For the text-containing cell, return its midpoint in [X, Y] coordinate format. 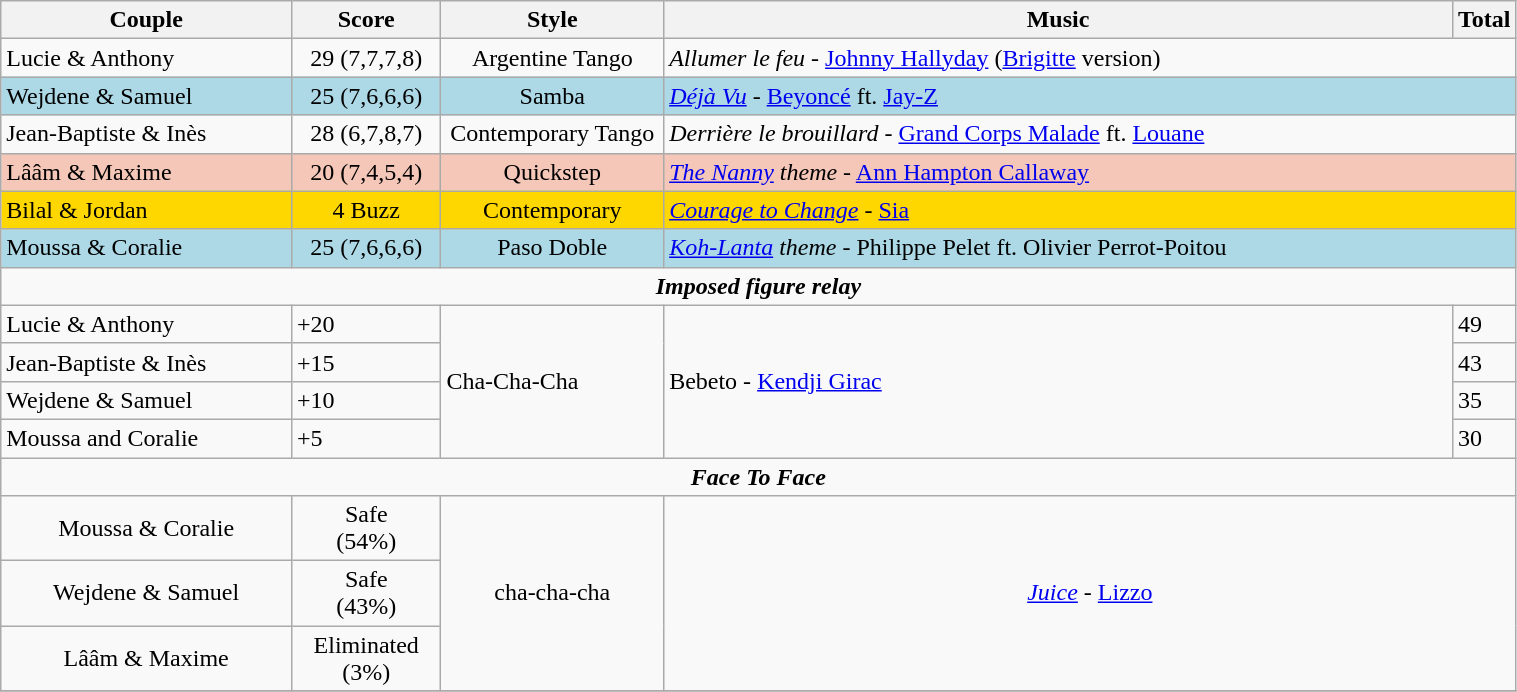
Juice - Lizzo [1090, 594]
+20 [366, 324]
Bebeto - Kendji Girac [1058, 381]
Argentine Tango [552, 58]
30 [1484, 438]
20 (7,4,5,4) [366, 172]
Quickstep [552, 172]
35 [1484, 400]
Music [1058, 20]
Bilal & Jordan [146, 210]
Safe(43%) [366, 594]
Contemporary Tango [552, 134]
Allumer le feu - Johnny Hallyday (Brigitte version) [1090, 58]
Contemporary [552, 210]
Face To Face [758, 477]
Total [1484, 20]
49 [1484, 324]
28 (6,7,8,7) [366, 134]
Style [552, 20]
Cha-Cha-Cha [552, 381]
29 (7,7,7,8) [366, 58]
Déjà Vu - Beyoncé ft. Jay-Z [1090, 96]
Courage to Change - Sia [1090, 210]
43 [1484, 362]
Safe(54%) [366, 528]
Paso Doble [552, 248]
Eliminated(3%) [366, 658]
Koh-Lanta theme - Philippe Pelet ft. Olivier Perrot-Poitou [1090, 248]
Score [366, 20]
Moussa and Coralie [146, 438]
+5 [366, 438]
Imposed figure relay [758, 286]
4 Buzz [366, 210]
Samba [552, 96]
cha-cha-cha [552, 594]
The Nanny theme - Ann Hampton Callaway [1090, 172]
Derrière le brouillard - Grand Corps Malade ft. Louane [1090, 134]
Couple [146, 20]
+10 [366, 400]
+15 [366, 362]
